Identify which cell holds the provided text, then report its (X, Y) central coordinate. 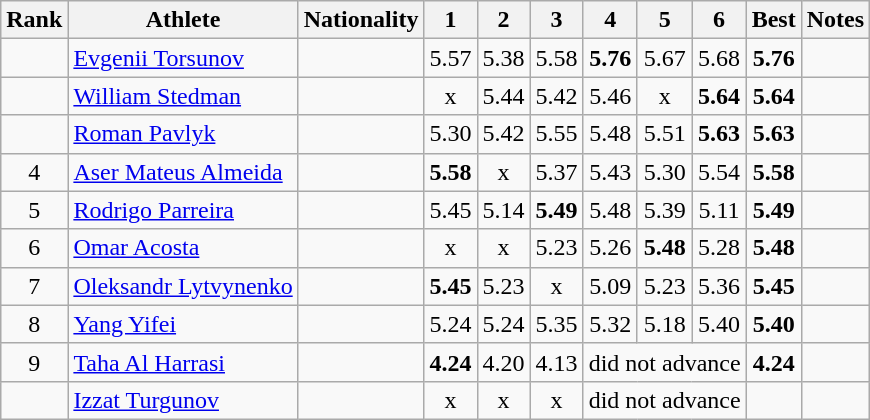
5.36 (719, 286)
Yang Yifei (183, 324)
William Stedman (183, 96)
5.55 (556, 134)
1 (450, 20)
9 (34, 362)
5.46 (610, 96)
5.32 (610, 324)
Oleksandr Lytvynenko (183, 286)
5.35 (556, 324)
Rank (34, 20)
4.20 (504, 362)
4.13 (556, 362)
Evgenii Torsunov (183, 58)
Notes (835, 20)
5.37 (556, 172)
Taha Al Harrasi (183, 362)
5.57 (450, 58)
5.39 (664, 210)
5.68 (719, 58)
Omar Acosta (183, 248)
Izzat Turgunov (183, 400)
5.38 (504, 58)
5.67 (664, 58)
5.14 (504, 210)
5.11 (719, 210)
Best (774, 20)
2 (504, 20)
5.51 (664, 134)
5.18 (664, 324)
Athlete (183, 20)
5.28 (719, 248)
5.44 (504, 96)
Roman Pavlyk (183, 134)
Rodrigo Parreira (183, 210)
Nationality (361, 20)
8 (34, 324)
3 (556, 20)
Aser Mateus Almeida (183, 172)
5.09 (610, 286)
7 (34, 286)
5.54 (719, 172)
5.26 (610, 248)
5.43 (610, 172)
